Return the (x, y) coordinate for the center point of the cell that contains the specified text.  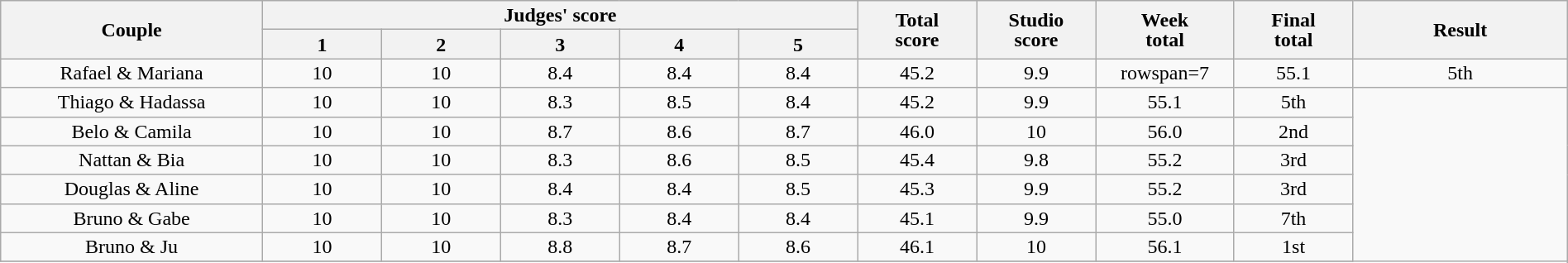
Belo & Camila (132, 131)
4 (679, 45)
Result (1460, 30)
45.4 (917, 160)
1st (1293, 246)
Totalscore (917, 30)
Douglas & Aline (132, 189)
5 (798, 45)
2 (441, 45)
46.1 (917, 246)
Weektotal (1164, 30)
9.8 (1036, 160)
46.0 (917, 131)
55.0 (1164, 218)
45.1 (917, 218)
56.0 (1164, 131)
Judges' score (560, 15)
Bruno & Gabe (132, 218)
8.8 (560, 246)
Rafael & Mariana (132, 73)
56.1 (1164, 246)
7th (1293, 218)
45.3 (917, 189)
2nd (1293, 131)
3 (560, 45)
Finaltotal (1293, 30)
Couple (132, 30)
Nattan & Bia (132, 160)
rowspan=7 (1164, 73)
Studioscore (1036, 30)
Thiago & Hadassa (132, 103)
Bruno & Ju (132, 246)
1 (322, 45)
